Provide the [x, y] coordinate of the cell's center where the given text is located.  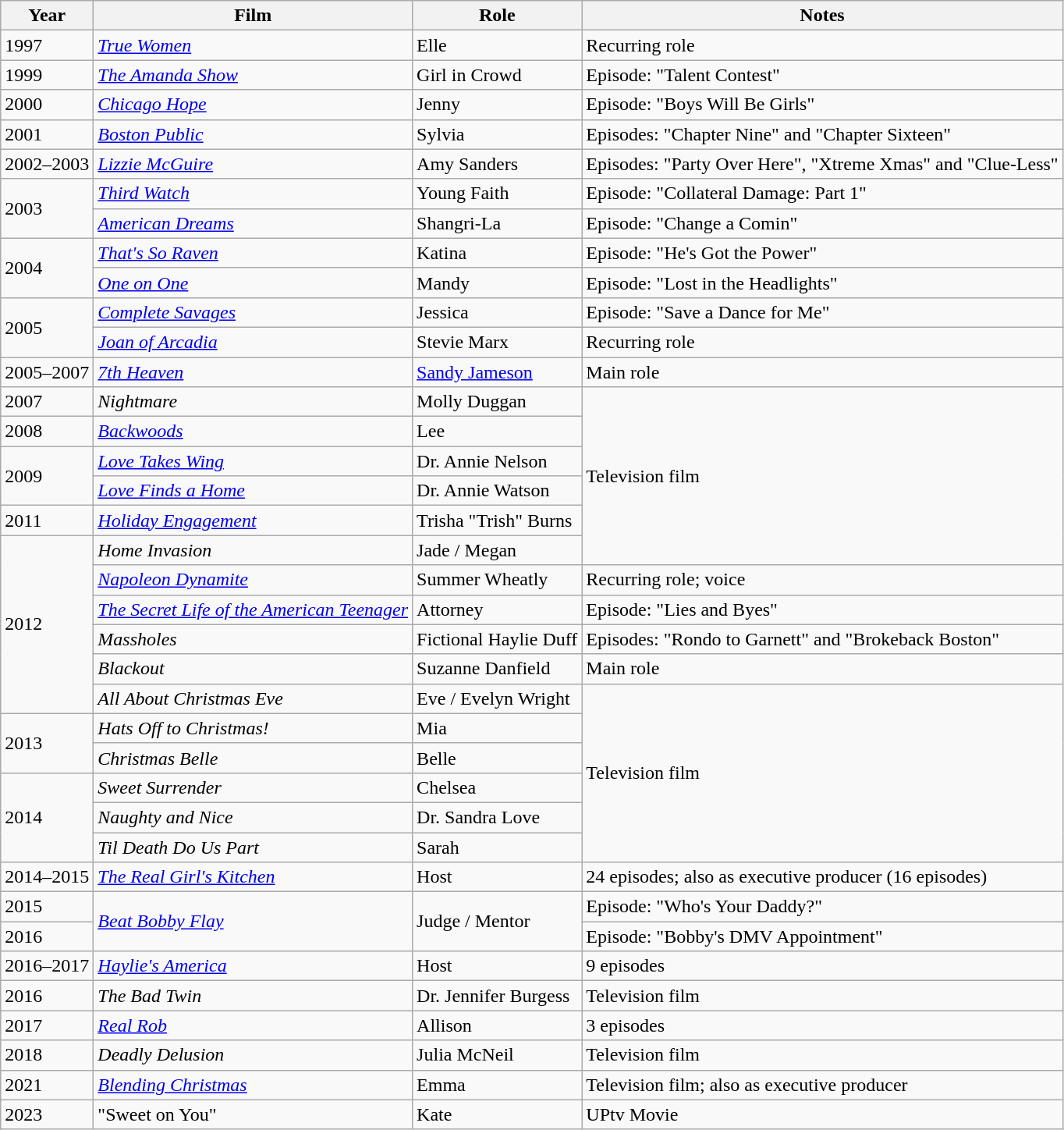
Episode: "Lies and Byes" [822, 609]
Jessica [498, 312]
2001 [47, 134]
2012 [47, 624]
Girl in Crowd [498, 75]
Television film; also as executive producer [822, 1085]
Young Faith [498, 194]
Real Rob [253, 1025]
Sandy Jameson [498, 372]
2007 [47, 402]
Christmas Belle [253, 758]
2008 [47, 432]
Mandy [498, 282]
2014 [47, 817]
Shangri-La [498, 223]
Chelsea [498, 787]
The Bad Twin [253, 996]
2017 [47, 1025]
Sweet Surrender [253, 787]
Holiday Engagement [253, 521]
Episode: "Collateral Damage: Part 1" [822, 194]
Dr. Jennifer Burgess [498, 996]
Lee [498, 432]
Episode: "Talent Contest" [822, 75]
Dr. Sandra Love [498, 817]
True Women [253, 45]
Year [47, 16]
Deadly Delusion [253, 1055]
The Real Girl's Kitchen [253, 877]
2016–2017 [47, 966]
1999 [47, 75]
Love Takes Wing [253, 461]
Episodes: "Party Over Here", "Xtreme Xmas" and "Clue-Less" [822, 164]
Beat Bobby Flay [253, 922]
All About Christmas Eve [253, 698]
Episode: "Who's Your Daddy?" [822, 907]
2003 [47, 208]
24 episodes; also as executive producer (16 episodes) [822, 877]
2015 [47, 907]
Fictional Haylie Duff [498, 639]
Amy Sanders [498, 164]
Julia McNeil [498, 1055]
UPtv Movie [822, 1114]
Hats Off to Christmas! [253, 728]
American Dreams [253, 223]
Belle [498, 758]
The Amanda Show [253, 75]
Complete Savages [253, 312]
One on One [253, 282]
The Secret Life of the American Teenager [253, 609]
Emma [498, 1085]
Napoleon Dynamite [253, 580]
Elle [498, 45]
Episodes: "Chapter Nine" and "Chapter Sixteen" [822, 134]
Episodes: "Rondo to Garnett" and "Brokeback Boston" [822, 639]
9 episodes [822, 966]
2014–2015 [47, 877]
2002–2003 [47, 164]
Naughty and Nice [253, 817]
Summer Wheatly [498, 580]
Haylie's America [253, 966]
2000 [47, 105]
Molly Duggan [498, 402]
7th Heaven [253, 372]
Dr. Annie Watson [498, 491]
Jenny [498, 105]
Boston Public [253, 134]
2004 [47, 268]
Attorney [498, 609]
Joan of Arcadia [253, 342]
2023 [47, 1114]
Recurring role; voice [822, 580]
2018 [47, 1055]
Suzanne Danfield [498, 669]
Episode: "Bobby's DMV Appointment" [822, 936]
Lizzie McGuire [253, 164]
2011 [47, 521]
Til Death Do Us Part [253, 847]
Eve / Evelyn Wright [498, 698]
Kate [498, 1114]
That's So Raven [253, 253]
Episode: "Change a Comin" [822, 223]
Episode: "Lost in the Headlights" [822, 282]
Role [498, 16]
Sylvia [498, 134]
Dr. Annie Nelson [498, 461]
Blackout [253, 669]
2005 [47, 327]
Nightmare [253, 402]
2009 [47, 476]
Third Watch [253, 194]
Judge / Mentor [498, 922]
Massholes [253, 639]
Sarah [498, 847]
Backwoods [253, 432]
Blending Christmas [253, 1085]
3 episodes [822, 1025]
Trisha "Trish" Burns [498, 521]
Episode: "Boys Will Be Girls" [822, 105]
"Sweet on You" [253, 1114]
Episode: "Save a Dance for Me" [822, 312]
Love Finds a Home [253, 491]
2013 [47, 743]
Jade / Megan [498, 550]
Chicago Hope [253, 105]
Home Invasion [253, 550]
2021 [47, 1085]
2005–2007 [47, 372]
Stevie Marx [498, 342]
Notes [822, 16]
Episode: "He's Got the Power" [822, 253]
Katina [498, 253]
1997 [47, 45]
Film [253, 16]
Mia [498, 728]
Allison [498, 1025]
